Scan for the cell matching the given text and deliver its (x, y) coordinate at center. 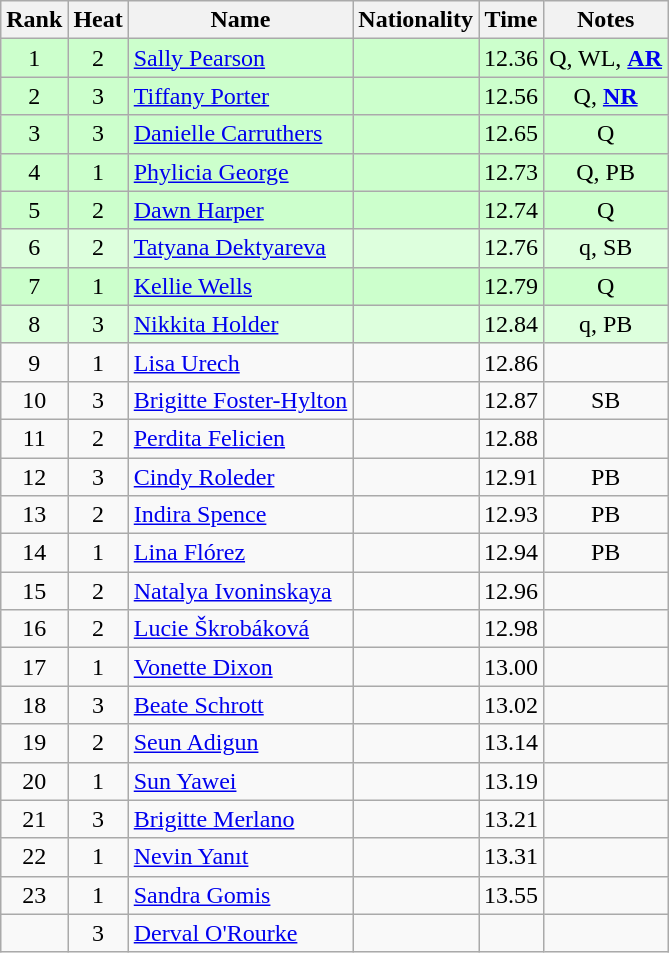
11 (34, 438)
Rank (34, 20)
Perdita Felicien (240, 438)
12.91 (512, 477)
Natalya Ivoninskaya (240, 591)
13.31 (512, 857)
Notes (606, 20)
7 (34, 286)
Sandra Gomis (240, 895)
12.96 (512, 591)
Nevin Yanıt (240, 857)
Heat (98, 20)
Time (512, 20)
Brigitte Foster-Hylton (240, 400)
Sally Pearson (240, 58)
13.19 (512, 781)
12.93 (512, 515)
12.87 (512, 400)
22 (34, 857)
q, SB (606, 248)
13.21 (512, 819)
Q, PB (606, 172)
Lisa Urech (240, 362)
Name (240, 20)
12.94 (512, 553)
Sun Yawei (240, 781)
15 (34, 591)
12.84 (512, 324)
12.56 (512, 96)
14 (34, 553)
13 (34, 515)
12.86 (512, 362)
12.36 (512, 58)
13.00 (512, 667)
q, PB (606, 324)
13.55 (512, 895)
Seun Adigun (240, 743)
Cindy Roleder (240, 477)
Beate Schrott (240, 705)
13.14 (512, 743)
Derval O'Rourke (240, 933)
5 (34, 210)
12.79 (512, 286)
19 (34, 743)
12.88 (512, 438)
Phylicia George (240, 172)
8 (34, 324)
6 (34, 248)
Q, NR (606, 96)
Lucie Škrobáková (240, 629)
Danielle Carruthers (240, 134)
Indira Spence (240, 515)
Nationality (416, 20)
Brigitte Merlano (240, 819)
12.74 (512, 210)
Lina Flórez (240, 553)
23 (34, 895)
12 (34, 477)
10 (34, 400)
Tatyana Dektyareva (240, 248)
Q, WL, AR (606, 58)
16 (34, 629)
Kellie Wells (240, 286)
9 (34, 362)
SB (606, 400)
21 (34, 819)
20 (34, 781)
Vonette Dixon (240, 667)
12.98 (512, 629)
Dawn Harper (240, 210)
17 (34, 667)
12.73 (512, 172)
4 (34, 172)
13.02 (512, 705)
12.76 (512, 248)
12.65 (512, 134)
Nikkita Holder (240, 324)
Tiffany Porter (240, 96)
18 (34, 705)
